Capture the cell that displays the provided text and extract its [x, y] central coordinate. 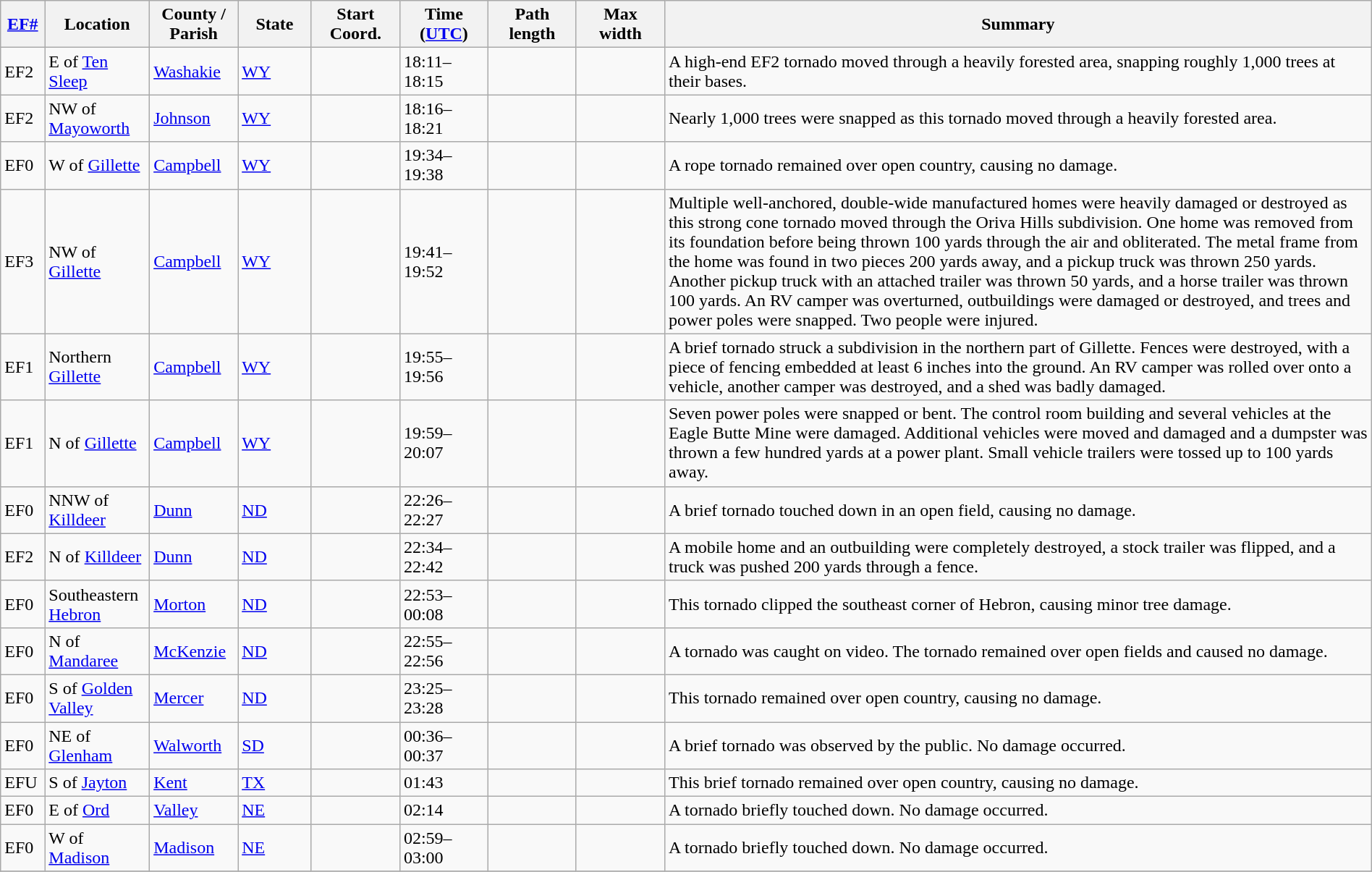
22:55–22:56 [444, 651]
Southeastern Hebron [97, 604]
NE of Glenham [97, 745]
22:26–22:27 [444, 509]
Location [97, 25]
18:16–18:21 [444, 119]
00:36–00:37 [444, 745]
Path length [532, 25]
N of Mandaree [97, 651]
N of Gillette [97, 443]
This tornado remained over open country, causing no damage. [1017, 698]
19:55–19:56 [444, 367]
Start Coord. [355, 25]
TX [275, 783]
Mercer [194, 698]
EF3 [23, 261]
SD [275, 745]
Summary [1017, 25]
A rope tornado remained over open country, causing no damage. [1017, 165]
Max width [620, 25]
02:14 [444, 810]
19:59–20:07 [444, 443]
Morton [194, 604]
23:25–23:28 [444, 698]
22:53–00:08 [444, 604]
N of Killdeer [97, 557]
18:11–18:15 [444, 71]
01:43 [444, 783]
W of Gillette [97, 165]
County / Parish [194, 25]
EF# [23, 25]
E of Ten Sleep [97, 71]
A brief tornado touched down in an open field, causing no damage. [1017, 509]
S of Jayton [97, 783]
This brief tornado remained over open country, causing no damage. [1017, 783]
NNW of Killdeer [97, 509]
Northern Gillette [97, 367]
Kent [194, 783]
S of Golden Valley [97, 698]
This tornado clipped the southeast corner of Hebron, causing minor tree damage. [1017, 604]
22:34–22:42 [444, 557]
Washakie [194, 71]
Time (UTC) [444, 25]
W of Madison [97, 848]
NW of Gillette [97, 261]
A high-end EF2 tornado moved through a heavily forested area, snapping roughly 1,000 trees at their bases. [1017, 71]
Walworth [194, 745]
02:59–03:00 [444, 848]
A mobile home and an outbuilding were completely destroyed, a stock trailer was flipped, and a truck was pushed 200 yards through a fence. [1017, 557]
NW of Mayoworth [97, 119]
19:34–19:38 [444, 165]
Valley [194, 810]
A tornado was caught on video. The tornado remained over open fields and caused no damage. [1017, 651]
EFU [23, 783]
E of Ord [97, 810]
McKenzie [194, 651]
Madison [194, 848]
State [275, 25]
Nearly 1,000 trees were snapped as this tornado moved through a heavily forested area. [1017, 119]
19:41–19:52 [444, 261]
A brief tornado was observed by the public. No damage occurred. [1017, 745]
Johnson [194, 119]
